Return [X, Y] of the center of cell containing provided text 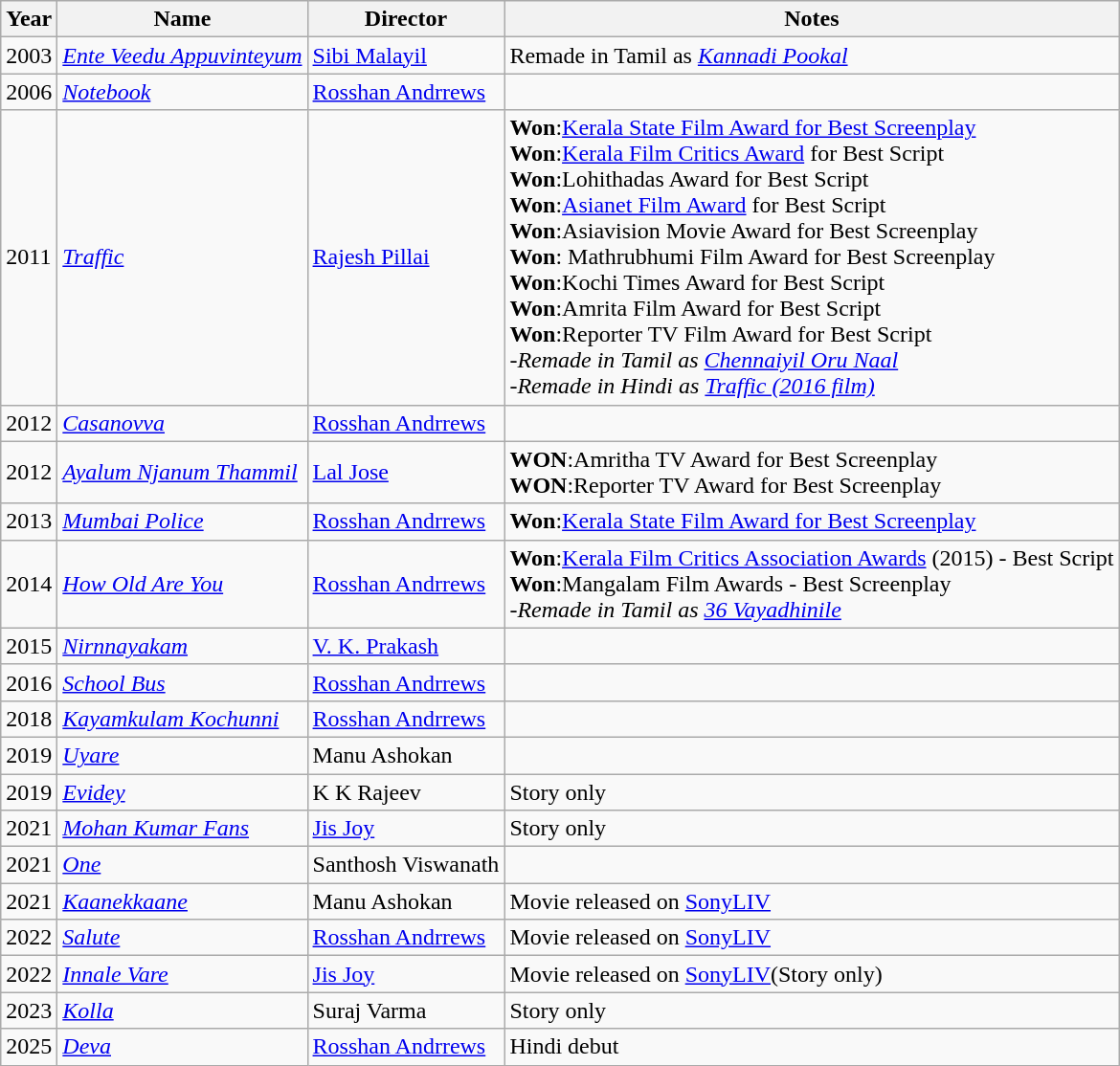
Santhosh Viswanath [406, 865]
Remade in Tamil as Kannadi Pookal [812, 56]
2025 [29, 1047]
Suraj Varma [406, 1010]
Notebook [182, 92]
Ayalum Njanum Thammil [182, 473]
WON:Amritha TV Award for Best ScreenplayWON:Reporter TV Award for Best Screenplay [812, 473]
Lal Jose [406, 473]
Hindi debut [812, 1047]
Salute [182, 938]
Uyare [182, 755]
2013 [29, 522]
2018 [29, 719]
2011 [29, 257]
Rajesh Pillai [406, 257]
Notes [812, 19]
2015 [29, 646]
Year [29, 19]
Kaanekkaane [182, 901]
How Old Are You [182, 584]
Won:Kerala State Film Award for Best Screenplay [812, 522]
2016 [29, 682]
2014 [29, 584]
Director [406, 19]
Sibi Malayil [406, 56]
Deva [182, 1047]
Traffic [182, 257]
Evidey [182, 791]
V. K. Prakash [406, 646]
2023 [29, 1010]
Innale Vare [182, 974]
Mumbai Police [182, 522]
K K Rajeev [406, 791]
One [182, 865]
Kayamkulam Kochunni [182, 719]
Nirnnayakam [182, 646]
Won:Kerala Film Critics Association Awards (2015) - Best ScriptWon:Mangalam Film Awards - Best Screenplay-Remade in Tamil as 36 Vayadhinile [812, 584]
2006 [29, 92]
Ente Veedu Appuvinteyum [182, 56]
School Bus [182, 682]
Movie released on SonyLIV(Story only) [812, 974]
Casanovva [182, 423]
2003 [29, 56]
Mohan Kumar Fans [182, 829]
Name [182, 19]
Kolla [182, 1010]
